Search for the cell housing the specified text and yield its [x, y] center coordinate. 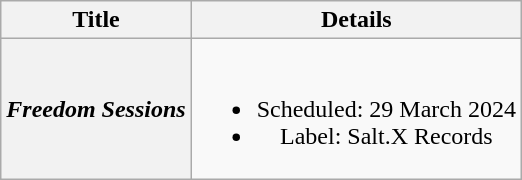
Title [96, 20]
Scheduled: 29 March 2024Label: Salt.X Records [356, 109]
Freedom Sessions [96, 109]
Details [356, 20]
